Return the [x, y] coordinate for the center point of the cell that contains the specified text.  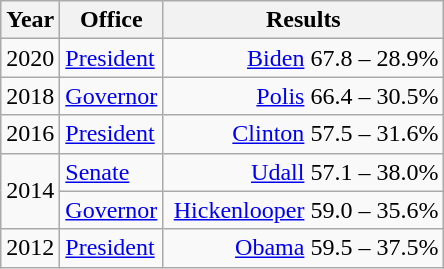
Hickenlooper 59.0 – 35.6% [304, 210]
2018 [30, 96]
2014 [30, 191]
Clinton 57.5 – 31.6% [304, 134]
2012 [30, 248]
Biden 67.8 – 28.9% [304, 58]
Udall 57.1 – 38.0% [304, 172]
Year [30, 20]
Obama 59.5 – 37.5% [304, 248]
2016 [30, 134]
Polis 66.4 – 30.5% [304, 96]
2020 [30, 58]
Results [304, 20]
Office [112, 20]
Senate [112, 172]
